Provide the [x, y] coordinate of the cell's center where the given text is located.  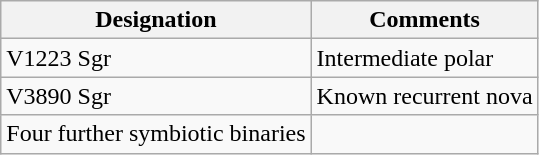
Designation [156, 20]
Known recurrent nova [424, 96]
Four further symbiotic binaries [156, 134]
Intermediate polar [424, 58]
V3890 Sgr [156, 96]
Comments [424, 20]
V1223 Sgr [156, 58]
